Capture the cell that displays the provided text and extract its (X, Y) central coordinate. 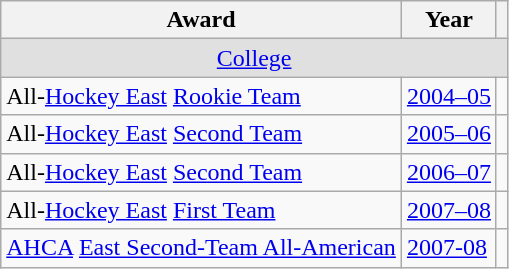
2005–06 (448, 134)
2007–08 (448, 210)
College (254, 58)
All-Hockey East Rookie Team (202, 96)
Year (448, 20)
AHCA East Second-Team All-American (202, 248)
2006–07 (448, 172)
2004–05 (448, 96)
2007-08 (448, 248)
Award (202, 20)
All-Hockey East First Team (202, 210)
